Return the (X, Y) coordinate for the center point of the cell that contains the specified text.  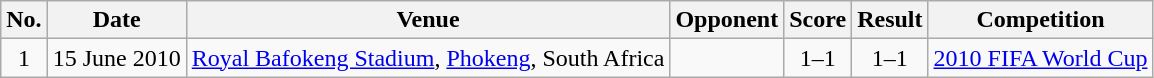
1 (24, 58)
Royal Bafokeng Stadium, Phokeng, South Africa (428, 58)
Competition (1040, 20)
Score (818, 20)
15 June 2010 (116, 58)
Date (116, 20)
Opponent (727, 20)
2010 FIFA World Cup (1040, 58)
No. (24, 20)
Venue (428, 20)
Result (890, 20)
